Scan for the cell matching the given text and deliver its [X, Y] coordinate at center. 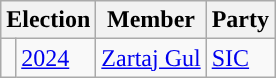
2024 [56, 58]
Member [151, 20]
Party [240, 20]
Election [48, 20]
Zartaj Gul [151, 58]
SIC [240, 58]
